Output the (X, Y) coordinate of the center of the cell containing the given text.  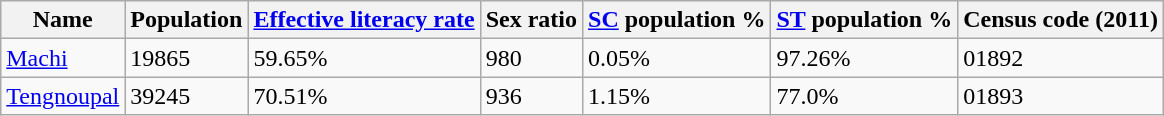
01893 (1061, 96)
Name (63, 20)
Sex ratio (531, 20)
Machi (63, 58)
70.51% (364, 96)
Population (186, 20)
59.65% (364, 58)
980 (531, 58)
SC population % (677, 20)
Tengnoupal (63, 96)
97.26% (864, 58)
19865 (186, 58)
Effective literacy rate (364, 20)
77.0% (864, 96)
936 (531, 96)
39245 (186, 96)
ST population % (864, 20)
Census code (2011) (1061, 20)
0.05% (677, 58)
1.15% (677, 96)
01892 (1061, 58)
